For the text-containing cell, return its midpoint in (x, y) coordinate format. 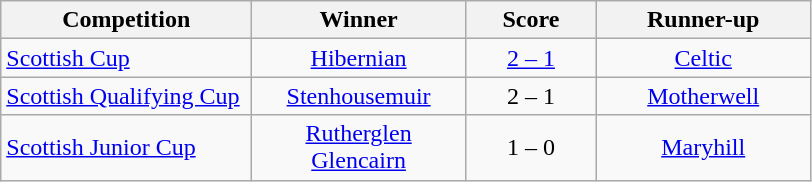
Scottish Qualifying Cup (126, 96)
Rutherglen Glencairn (359, 148)
Celtic (703, 58)
Score (530, 20)
Scottish Cup (126, 58)
Winner (359, 20)
Runner-up (703, 20)
Maryhill (703, 148)
Scottish Junior Cup (126, 148)
Stenhousemuir (359, 96)
Competition (126, 20)
Hibernian (359, 58)
Motherwell (703, 96)
1 – 0 (530, 148)
